Identify which cell holds the provided text, then report its [x, y] central coordinate. 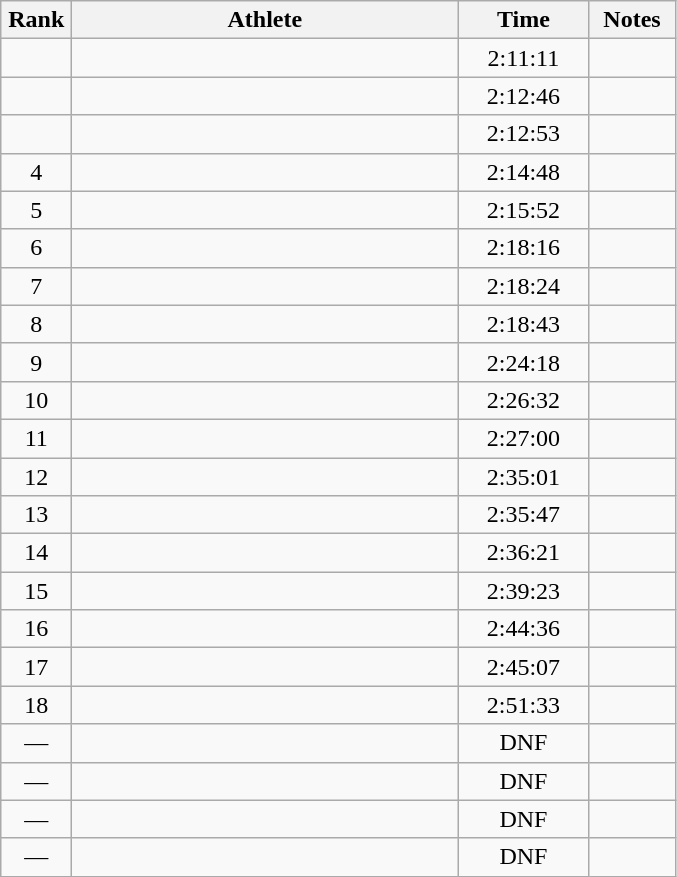
2:18:16 [524, 248]
2:45:07 [524, 667]
2:36:21 [524, 553]
2:18:24 [524, 286]
5 [36, 210]
11 [36, 438]
Notes [632, 20]
2:24:18 [524, 362]
2:14:48 [524, 172]
2:12:53 [524, 134]
7 [36, 286]
9 [36, 362]
Rank [36, 20]
15 [36, 591]
2:39:23 [524, 591]
6 [36, 248]
8 [36, 324]
17 [36, 667]
2:35:47 [524, 515]
10 [36, 400]
2:27:00 [524, 438]
2:12:46 [524, 96]
14 [36, 553]
2:15:52 [524, 210]
2:35:01 [524, 477]
2:18:43 [524, 324]
12 [36, 477]
2:44:36 [524, 629]
4 [36, 172]
13 [36, 515]
18 [36, 705]
2:11:11 [524, 58]
Athlete [265, 20]
2:26:32 [524, 400]
2:51:33 [524, 705]
Time [524, 20]
16 [36, 629]
